For the text-containing cell, return its midpoint in (x, y) coordinate format. 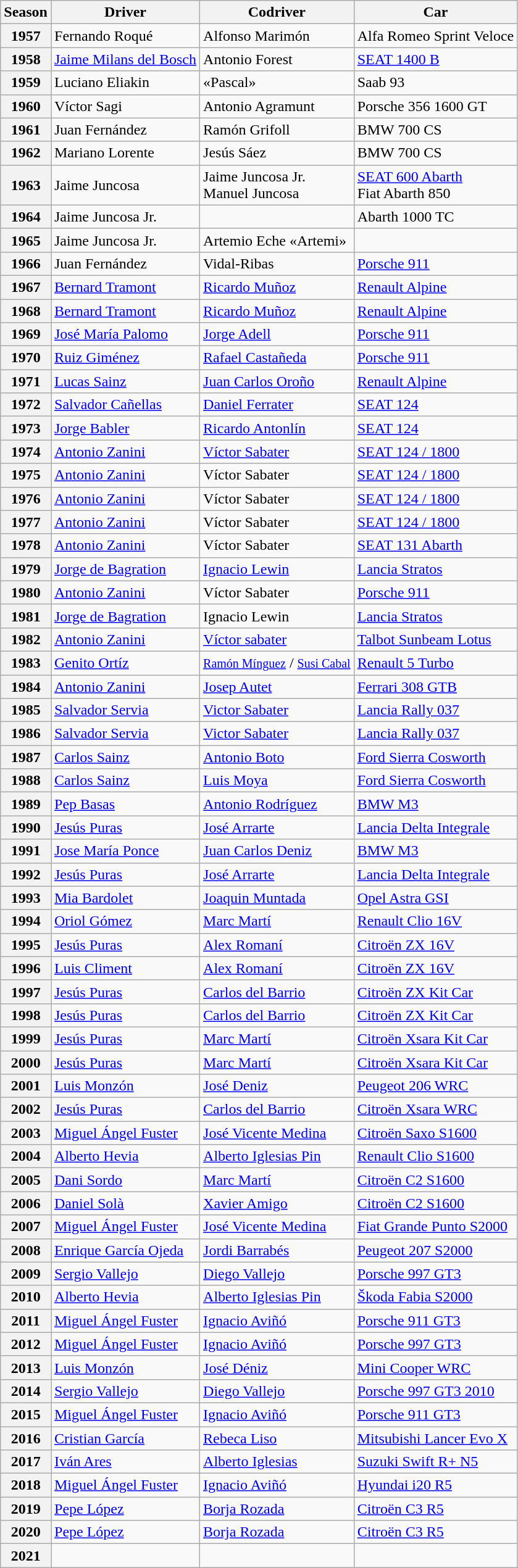
Saab 93 (436, 83)
Alfonso Marimón (277, 36)
1985 (26, 710)
1964 (26, 217)
Škoda Fabia S2000 (436, 1297)
1965 (26, 240)
Juan Carlos Deniz (277, 851)
Ramón Mínguez / Susi Cabal (277, 663)
Alberto Iglesias (277, 1462)
1998 (26, 1015)
Citroën Xsara WRC (436, 1110)
Joaquin Muntada (277, 898)
2018 (26, 1485)
Ramón Grifoll (277, 130)
Jesús Sáez (277, 153)
2016 (26, 1438)
Fernando Roqué (125, 36)
Oriol Gómez (125, 921)
Antonio Forest (277, 59)
2009 (26, 1274)
Mariano Lorente (125, 153)
Codriver (277, 12)
1962 (26, 153)
Juan Carlos Oroño (277, 381)
1994 (26, 921)
Driver (125, 12)
1983 (26, 663)
1969 (26, 334)
Pep Basas (125, 804)
Lucas Sainz (125, 381)
Jaime Milans del Bosch (125, 59)
1988 (26, 781)
1986 (26, 734)
Talbot Sunbeam Lotus (436, 639)
Car (436, 12)
2003 (26, 1133)
1963 (26, 185)
1981 (26, 616)
1992 (26, 874)
2007 (26, 1227)
Peugeot 207 S2000 (436, 1250)
Fiat Grande Punto S2000 (436, 1227)
2020 (26, 1532)
2005 (26, 1180)
1987 (26, 757)
Renault Clio S1600 (436, 1156)
1970 (26, 358)
1958 (26, 59)
Ruiz Giménez (125, 358)
Mini Cooper WRC (436, 1367)
Iván Ares (125, 1462)
2013 (26, 1367)
2010 (26, 1297)
Genito Ortíz (125, 663)
1973 (26, 428)
1991 (26, 851)
1971 (26, 381)
1967 (26, 287)
1993 (26, 898)
Josep Autet (277, 687)
1989 (26, 804)
1982 (26, 639)
1976 (26, 499)
Jorge Babler (125, 428)
Luis Moya (277, 781)
José Deniz (277, 1086)
2008 (26, 1250)
2001 (26, 1086)
2017 (26, 1462)
Jose María Ponce (125, 851)
Rebeca Liso (277, 1438)
1966 (26, 263)
Mitsubishi Lancer Evo X (436, 1438)
1978 (26, 545)
1972 (26, 405)
1957 (26, 36)
1974 (26, 452)
Peugeot 206 WRC (436, 1086)
2014 (26, 1391)
1984 (26, 687)
1997 (26, 992)
Renault 5 Turbo (436, 663)
2021 (26, 1556)
Daniel Ferrater (277, 405)
2004 (26, 1156)
Jordi Barrabés (277, 1250)
1990 (26, 828)
Jaime Juncosa Jr.Manuel Juncosa (277, 185)
2012 (26, 1344)
2015 (26, 1414)
1968 (26, 310)
1995 (26, 945)
SEAT 1400 B (436, 59)
2000 (26, 1062)
Hyundai i20 R5 (436, 1485)
Daniel Solà (125, 1203)
SEAT 600 AbarthFiat Abarth 850 (436, 185)
Luis Climent (125, 968)
1999 (26, 1039)
Enrique García Ojeda (125, 1250)
Alfa Romeo Sprint Veloce (436, 36)
Renault Clio 16V (436, 921)
1960 (26, 106)
1959 (26, 83)
José María Palomo (125, 334)
Mia Bardolet (125, 898)
1979 (26, 569)
1996 (26, 968)
Vidal-Ribas (277, 263)
1977 (26, 522)
Porsche 356 1600 GT (436, 106)
Ferrari 308 GTB (436, 687)
2011 (26, 1321)
Jaime Juncosa (125, 185)
1961 (26, 130)
Citroën Saxo S1600 (436, 1133)
Opel Astra GSI (436, 898)
Salvador Cañellas (125, 405)
Season (26, 12)
Víctor Sagi (125, 106)
Suzuki Swift R+ N5 (436, 1462)
«Pascal» (277, 83)
Dani Sordo (125, 1180)
Xavier Amigo (277, 1203)
Antonio Agramunt (277, 106)
Luciano Eliakin (125, 83)
Abarth 1000 TC (436, 217)
2002 (26, 1110)
Porsche 997 GT3 2010 (436, 1391)
Ricardo Antonlín (277, 428)
Antonio Boto (277, 757)
Jorge Adell (277, 334)
2006 (26, 1203)
Cristian García (125, 1438)
2019 (26, 1509)
1975 (26, 475)
Antonio Rodríguez (277, 804)
SEAT 131 Abarth (436, 545)
Víctor sabater (277, 639)
Rafael Castañeda (277, 358)
Artemio Eche «Artemi» (277, 240)
1980 (26, 592)
José Déniz (277, 1367)
